Extract the (x, y) coordinate from the center of the cell holding the provided text.  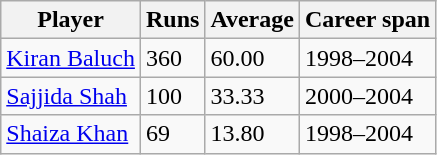
Kiran Baluch (71, 58)
13.80 (252, 134)
Shaiza Khan (71, 134)
100 (172, 96)
60.00 (252, 58)
Runs (172, 20)
2000–2004 (367, 96)
33.33 (252, 96)
Player (71, 20)
Sajjida Shah (71, 96)
Average (252, 20)
69 (172, 134)
360 (172, 58)
Career span (367, 20)
